Output the (x, y) coordinate of the center of the cell containing the given text.  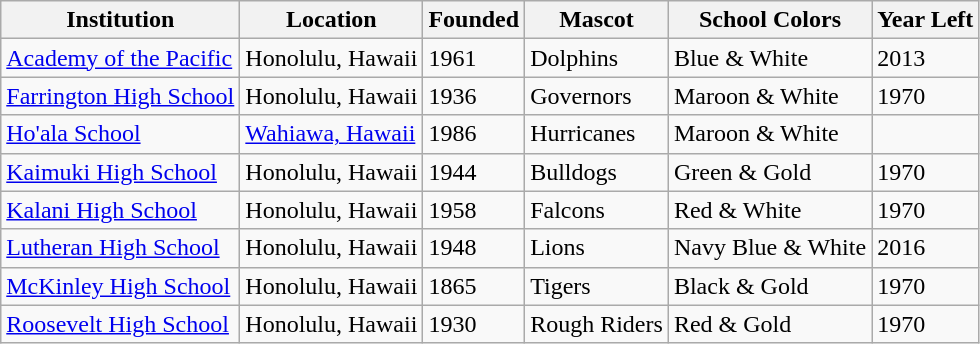
Kalani High School (120, 210)
Hurricanes (597, 134)
Red & White (770, 210)
Ho'ala School (120, 134)
Location (332, 20)
Black & Gold (770, 286)
1865 (474, 286)
1944 (474, 172)
1930 (474, 324)
1961 (474, 58)
2016 (926, 248)
Red & Gold (770, 324)
Lutheran High School (120, 248)
1958 (474, 210)
1986 (474, 134)
Lions (597, 248)
Mascot (597, 20)
Tigers (597, 286)
Roosevelt High School (120, 324)
Year Left (926, 20)
1948 (474, 248)
Falcons (597, 210)
Governors (597, 96)
Farrington High School (120, 96)
School Colors (770, 20)
McKinley High School (120, 286)
Green & Gold (770, 172)
Blue & White (770, 58)
Navy Blue & White (770, 248)
Bulldogs (597, 172)
Founded (474, 20)
Rough Riders (597, 324)
1936 (474, 96)
Wahiawa, Hawaii (332, 134)
Kaimuki High School (120, 172)
Academy of the Pacific (120, 58)
Institution (120, 20)
2013 (926, 58)
Dolphins (597, 58)
